Search for the cell housing the specified text and yield its [x, y] center coordinate. 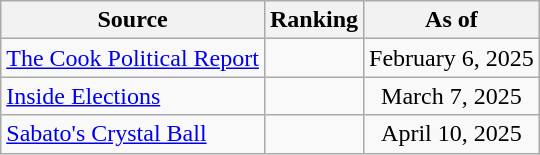
March 7, 2025 [452, 96]
Ranking [314, 20]
Source [133, 20]
April 10, 2025 [452, 134]
As of [452, 20]
Inside Elections [133, 96]
The Cook Political Report [133, 58]
Sabato's Crystal Ball [133, 134]
February 6, 2025 [452, 58]
